For the text-containing cell, return its midpoint in (x, y) coordinate format. 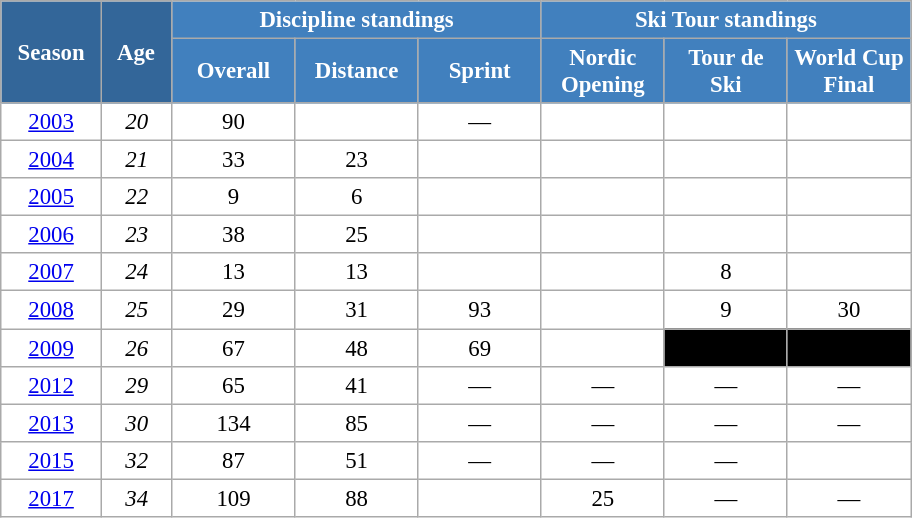
87 (234, 460)
2015 (52, 460)
2003 (52, 122)
Sprint (480, 72)
38 (234, 235)
Overall (234, 72)
2017 (52, 498)
2009 (52, 348)
85 (356, 423)
41 (356, 385)
88 (356, 498)
NordicOpening (602, 72)
21 (136, 160)
2005 (52, 197)
2007 (52, 273)
2004 (52, 160)
48 (356, 348)
Age (136, 52)
65 (234, 385)
90 (234, 122)
67 (234, 348)
Discipline standings (356, 20)
Season (52, 52)
Distance (356, 72)
32 (136, 460)
2008 (52, 310)
8 (726, 273)
2013 (52, 423)
6 (356, 197)
26 (136, 348)
33 (234, 160)
93 (480, 310)
World CupFinal (848, 72)
Ski Tour standings (726, 20)
24 (136, 273)
134 (234, 423)
2006 (52, 235)
31 (356, 310)
Tour deSki (726, 72)
109 (234, 498)
20 (136, 122)
2012 (52, 385)
51 (356, 460)
69 (480, 348)
34 (136, 498)
22 (136, 197)
